Search for the cell housing the specified text and yield its (x, y) center coordinate. 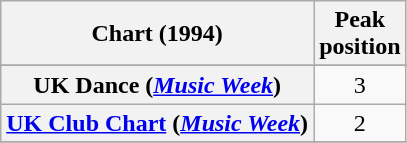
UK Club Chart (Music Week) (158, 123)
Chart (1994) (158, 34)
2 (360, 123)
UK Dance (Music Week) (158, 85)
Peakposition (360, 34)
3 (360, 85)
